Determine the (X, Y) coordinate at the center of the cell enclosing the given text.  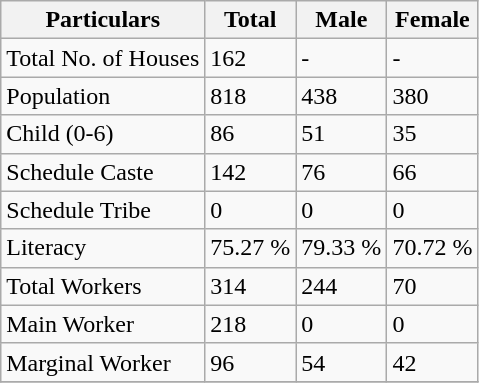
Literacy (103, 248)
70 (432, 286)
75.27 % (250, 248)
Total (250, 20)
438 (342, 96)
42 (432, 362)
818 (250, 96)
51 (342, 134)
Child (0-6) (103, 134)
Main Worker (103, 324)
70.72 % (432, 248)
Population (103, 96)
Female (432, 20)
Schedule Tribe (103, 210)
Particulars (103, 20)
162 (250, 58)
96 (250, 362)
54 (342, 362)
314 (250, 286)
66 (432, 172)
380 (432, 96)
Male (342, 20)
Total No. of Houses (103, 58)
Schedule Caste (103, 172)
35 (432, 134)
Marginal Worker (103, 362)
76 (342, 172)
244 (342, 286)
86 (250, 134)
142 (250, 172)
Total Workers (103, 286)
218 (250, 324)
79.33 % (342, 248)
